Determine the [X, Y] coordinate at the center of the cell enclosing the given text.  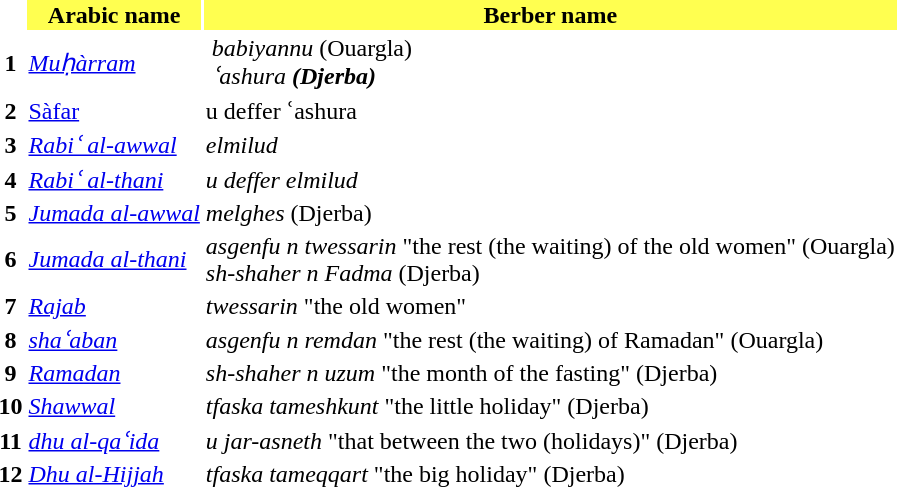
elmilud [550, 145]
Shawwal [114, 407]
Arabic name [114, 15]
Jumada al-awwal [114, 213]
sh-shaher n uzum "the month of the fasting" (Djerba) [550, 373]
Jumada al-thani [114, 260]
Rabiʿ al-thani [114, 180]
asgenfu n remdan "the rest (the waiting) of Ramadan" (Ouargla) [550, 340]
melghes (Djerba) [550, 213]
tfaska tameshkunt "the little holiday" (Djerba) [550, 407]
Muḥàrram [114, 62]
twessarin "the old women" [550, 306]
Sàfar [114, 110]
shaʿaban [114, 340]
Rajab [114, 306]
u jar-asneth "that between the two (holidays)" (Djerba) [550, 440]
dhu al-qaʿida [114, 440]
babiyannu (Ouargla) ʿashura (Djerba) [550, 62]
Ramadan [114, 373]
Berber name [550, 15]
asgenfu n twessarin "the rest (the waiting) of the old women" (Ouargla)sh-shaher n Fadma (Djerba) [550, 260]
u deffer elmilud [550, 180]
u deffer ʿashura [550, 110]
Rabiʿ al-awwal [114, 145]
